Return (X, Y) of the center of cell containing provided text 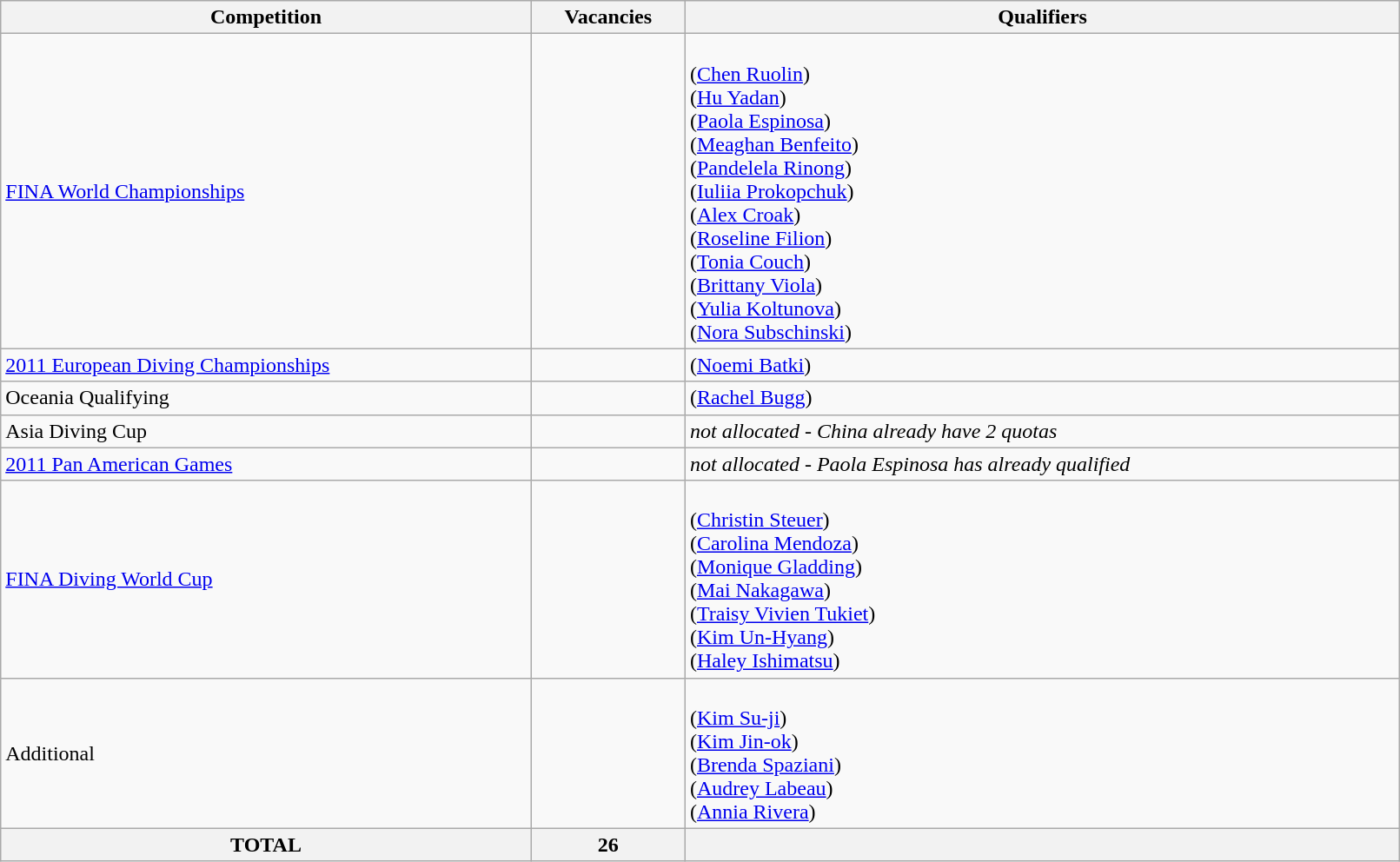
2011 Pan American Games (266, 464)
FINA World Championships (266, 191)
not allocated - China already have 2 quotas (1042, 431)
Qualifiers (1042, 17)
Oceania Qualifying (266, 398)
TOTAL (266, 845)
Additional (266, 753)
26 (608, 845)
(Noemi Batki) (1042, 365)
FINA Diving World Cup (266, 579)
(Christin Steuer) (Carolina Mendoza) (Monique Gladding) (Mai Nakagawa) (Traisy Vivien Tukiet) (Kim Un-Hyang) (Haley Ishimatsu) (1042, 579)
2011 European Diving Championships (266, 365)
Asia Diving Cup (266, 431)
Vacancies (608, 17)
not allocated - Paola Espinosa has already qualified (1042, 464)
(Rachel Bugg) (1042, 398)
Competition (266, 17)
(Kim Su-ji) (Kim Jin-ok) (Brenda Spaziani) (Audrey Labeau) (Annia Rivera) (1042, 753)
